Detect which cell encompasses the target text, then output its [X, Y] center coordinate. 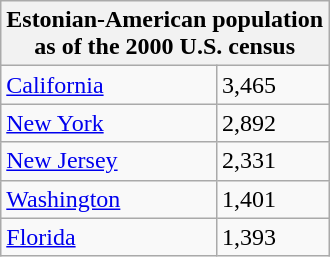
1,401 [272, 199]
1,393 [272, 237]
New Jersey [109, 161]
2,892 [272, 123]
Estonian-American populationas of the 2000 U.S. census [165, 34]
2,331 [272, 161]
Florida [109, 237]
3,465 [272, 85]
California [109, 85]
New York [109, 123]
Washington [109, 199]
